Detect which cell encompasses the target text, then output its (x, y) center coordinate. 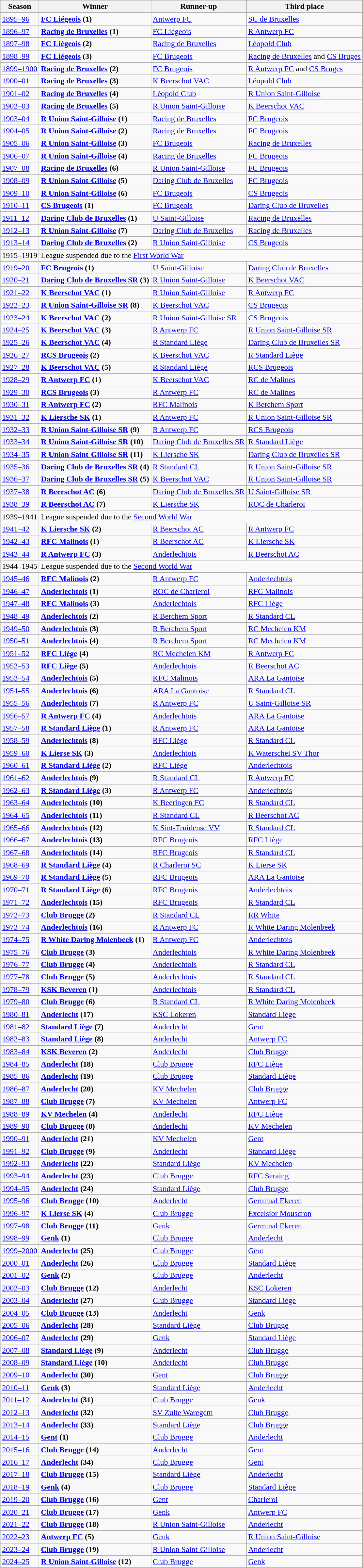
RFC Liège (5) (95, 666)
Club Brugge (12) (95, 1288)
2000–01 (20, 1263)
1998–99 (20, 1238)
R Union Saint-Gilloise (12) (95, 1562)
Club Brugge (16) (95, 1499)
K Beeringen FC (198, 803)
Anderlecht (32) (95, 1412)
1956–57 (20, 716)
League suspended due to the First World War (201, 255)
Anderlecht (18) (95, 1064)
Club Brugge (10) (95, 1201)
R White Daring Molenbeek (1) (95, 939)
1987–88 (20, 1101)
Club Brugge (13) (95, 1313)
2023–24 (20, 1549)
R Antwerp FC (1) (95, 380)
1959–60 (20, 753)
Genk (1) (95, 1238)
1950–51 (20, 641)
1967–68 (20, 852)
Season (20, 7)
R Union Saint-Gilloise SR (11) (95, 454)
K Lierse SK (3) (95, 753)
1948–49 (20, 616)
1903–04 (20, 118)
1901–02 (20, 93)
1947–48 (20, 604)
2013–14 (20, 1425)
Club Brugge (6) (95, 1002)
1970–71 (20, 890)
1963–64 (20, 803)
Club Brugge (8) (95, 1126)
R Beerschot AC (7) (95, 504)
1952–53 (20, 666)
2017–18 (20, 1475)
1912–13 (20, 230)
2002–03 (20, 1288)
1920–21 (20, 280)
1907–08 (20, 168)
1999–2000 (20, 1251)
2009–10 (20, 1375)
1977–78 (20, 977)
1991–92 (20, 1151)
Anderlechtois (3) (95, 629)
Anderlecht (33) (95, 1425)
1944–1945 (20, 566)
2004–05 (20, 1313)
1979–80 (20, 1002)
2014–15 (20, 1437)
Anderlechtois (6) (95, 691)
Racing de Bruxelles (5) (95, 106)
Anderlecht (31) (95, 1400)
Anderlecht (23) (95, 1176)
2019–20 (20, 1499)
K Beerschot VAC (3) (95, 330)
Club Brugge (9) (95, 1151)
1995–96 (20, 1201)
1945–46 (20, 579)
K Lierse SK (305, 865)
1943–44 (20, 554)
Anderlecht (25) (95, 1251)
Anderlechtois (1) (95, 591)
1971–72 (20, 902)
Club Brugge (5) (95, 977)
K Liersche SK (2) (95, 529)
R Standard Liège (5) (95, 877)
1975–76 (20, 952)
Anderlecht (30) (95, 1375)
Anderlechtois (12) (95, 828)
1992–93 (20, 1164)
1973–74 (20, 927)
1980–81 (20, 1014)
1911–12 (20, 218)
Daring Club de Bruxelles SR (5) (95, 479)
1908–09 (20, 181)
1932–33 (20, 430)
1919–20 (20, 268)
1909–10 (20, 193)
1969–70 (20, 877)
Anderlecht (28) (95, 1325)
Runner-up (198, 7)
Club Brugge (17) (95, 1512)
1923–24 (20, 317)
Racing de Bruxelles and CS Bruges (305, 56)
Excelsior Mouscron (305, 1213)
Anderlecht (19) (95, 1076)
R Charleroi SC (198, 865)
1936–37 (20, 479)
Anderlecht (34) (95, 1462)
1974–75 (20, 939)
Antwerp FC (5) (95, 1537)
Anderlechtois (5) (95, 678)
2007–08 (20, 1350)
Racing de Bruxelles (4) (95, 93)
1983–84 (20, 1052)
1928–29 (20, 380)
RFC Malinois (3) (95, 604)
RFC Seraing (305, 1176)
2008–09 (20, 1363)
K Waterschei SV Thor (305, 753)
Anderlechtois (16) (95, 927)
Standard Liège (7) (95, 1027)
KSK Beveren (2) (95, 1052)
2006–07 (20, 1338)
Club Brugge (14) (95, 1450)
2022–23 (20, 1537)
1981–82 (20, 1027)
R Union Saint-Gilloise (5) (95, 181)
Gent (1) (95, 1437)
1900–01 (20, 81)
1997–98 (20, 1226)
K Beerschot VAC (4) (95, 342)
1962–63 (20, 790)
1897–98 (20, 44)
1895–96 (20, 19)
1949–50 (20, 629)
1922–23 (20, 305)
Genk (3) (95, 1388)
1972–73 (20, 915)
1902–03 (20, 106)
1982–83 (20, 1039)
1968–69 (20, 865)
R Union Saint-Gilloise SR (9) (95, 430)
2012–13 (20, 1412)
Anderlechtois (10) (95, 803)
R Union Saint-Gilloise (1) (95, 118)
Daring Club de Bruxelles (1) (95, 218)
Standard Liège (9) (95, 1350)
Genk (2) (95, 1275)
Racing de Bruxelles (6) (95, 168)
K Beerschot VAC (2) (95, 317)
Anderlechtois (8) (95, 740)
R Standard Liège (6) (95, 890)
Standard Liège (8) (95, 1039)
Club Brugge (11) (95, 1226)
1996–97 (20, 1213)
1915–1919 (20, 255)
FC Liégeois (198, 31)
1929–30 (20, 392)
SC de Bruxelles (305, 19)
1960–61 (20, 766)
K Beerschot VAC (1) (95, 293)
2010–11 (20, 1388)
1955–56 (20, 703)
Racing de Bruxelles (3) (95, 81)
1939–1941 (20, 516)
1976–77 (20, 965)
Anderlechtois (14) (95, 852)
1984–85 (20, 1064)
Club Brugge (15) (95, 1475)
1942–43 (20, 541)
R Antwerp FC (3) (95, 554)
1986–87 (20, 1089)
2020–21 (20, 1512)
1925–26 (20, 342)
Anderlecht (27) (95, 1300)
1964–65 (20, 815)
Daring Club de Bruxelles (2) (95, 243)
1927–28 (20, 367)
1924–25 (20, 330)
Genk (4) (95, 1487)
Third place (305, 7)
Anderlecht (21) (95, 1138)
RCS Brugeois (2) (95, 355)
1913–14 (20, 243)
1899–1900 (20, 69)
Anderlecht (24) (95, 1189)
SV Zulte Waregem (198, 1412)
Winner (95, 7)
1938–39 (20, 504)
Anderlechtois (9) (95, 778)
KV Mechelen (4) (95, 1114)
1965–66 (20, 828)
Anderlechtois (11) (95, 815)
K Beerschot VAC (5) (95, 367)
RFC Malinois (1) (95, 541)
FC Liégeois (3) (95, 56)
KSK Beveren (1) (95, 989)
2021–22 (20, 1524)
R Union Saint-Gilloise (3) (95, 143)
1946–47 (20, 591)
Anderlechtois (15) (95, 902)
1953–54 (20, 678)
K Berchem Sport (305, 405)
1978–79 (20, 989)
Racing de Bruxelles (1) (95, 31)
Daring Club de Bruxelles SR (4) (95, 467)
1931–32 (20, 417)
RR White (305, 915)
R Union Saint-Gilloise (2) (95, 131)
R Union Saint-Gilloise (4) (95, 156)
Club Brugge (3) (95, 952)
1951–52 (20, 653)
R Antwerp FC (4) (95, 716)
1954–55 (20, 691)
CS Brugeois (1) (95, 206)
Anderlecht (17) (95, 1014)
Racing de Bruxelles (2) (95, 69)
1958–59 (20, 740)
2015–16 (20, 1450)
Club Brugge (7) (95, 1101)
1930–31 (20, 405)
R Antwerp FC (2) (95, 405)
R Standard Liège (1) (95, 728)
K Liersche SK (1) (95, 417)
Anderlechtois (2) (95, 616)
1934–35 (20, 454)
1966–67 (20, 840)
R Standard Liège (4) (95, 865)
FC Liégeois (1) (95, 19)
1898–99 (20, 56)
1910–11 (20, 206)
1994–95 (20, 1189)
1989–90 (20, 1126)
K Lierse SK (4) (95, 1213)
1896–97 (20, 31)
Anderlecht (20) (95, 1089)
Club Brugge (19) (95, 1549)
Anderlecht (22) (95, 1164)
Anderlecht (29) (95, 1338)
RCS Brugeois (3) (95, 392)
RFC Malinois (2) (95, 579)
FC Brugeois (1) (95, 268)
1985–86 (20, 1076)
Club Brugge (18) (95, 1524)
1961–62 (20, 778)
2018–19 (20, 1487)
R Union Saint-Gilloise SR (8) (95, 305)
2005–06 (20, 1325)
1990–91 (20, 1138)
Charleroi (305, 1499)
1904–05 (20, 131)
1935–36 (20, 467)
KFC Malinois (198, 678)
K Sint-Truidense VV (198, 828)
1937–38 (20, 492)
1988–89 (20, 1114)
R Antwerp FC and CS Bruges (305, 69)
Anderlechtois (13) (95, 840)
1993–94 (20, 1176)
2003–04 (20, 1300)
Anderlechtois (7) (95, 703)
Daring Club de Bruxelles SR (3) (95, 280)
R Standard Liège (3) (95, 790)
R Union Saint-Gilloise (7) (95, 230)
R Standard Liège (2) (95, 766)
Anderlechtois (4) (95, 641)
2024–25 (20, 1562)
R Beerschot AC (6) (95, 492)
R Union Saint-Gilloise (6) (95, 193)
Standard Liège (10) (95, 1363)
Club Brugge (2) (95, 915)
2001–02 (20, 1275)
1926–27 (20, 355)
1933–34 (20, 442)
RFC Liège (4) (95, 653)
2011–12 (20, 1400)
2016–17 (20, 1462)
1957–58 (20, 728)
1941–42 (20, 529)
Anderlecht (26) (95, 1263)
Club Brugge (4) (95, 965)
R Union Saint-Gilloise SR (10) (95, 442)
1906–07 (20, 156)
1921–22 (20, 293)
FC Liégeois (2) (95, 44)
1905–06 (20, 143)
